Find where the given text appears and provide that cell's center as [x, y] coordinate. 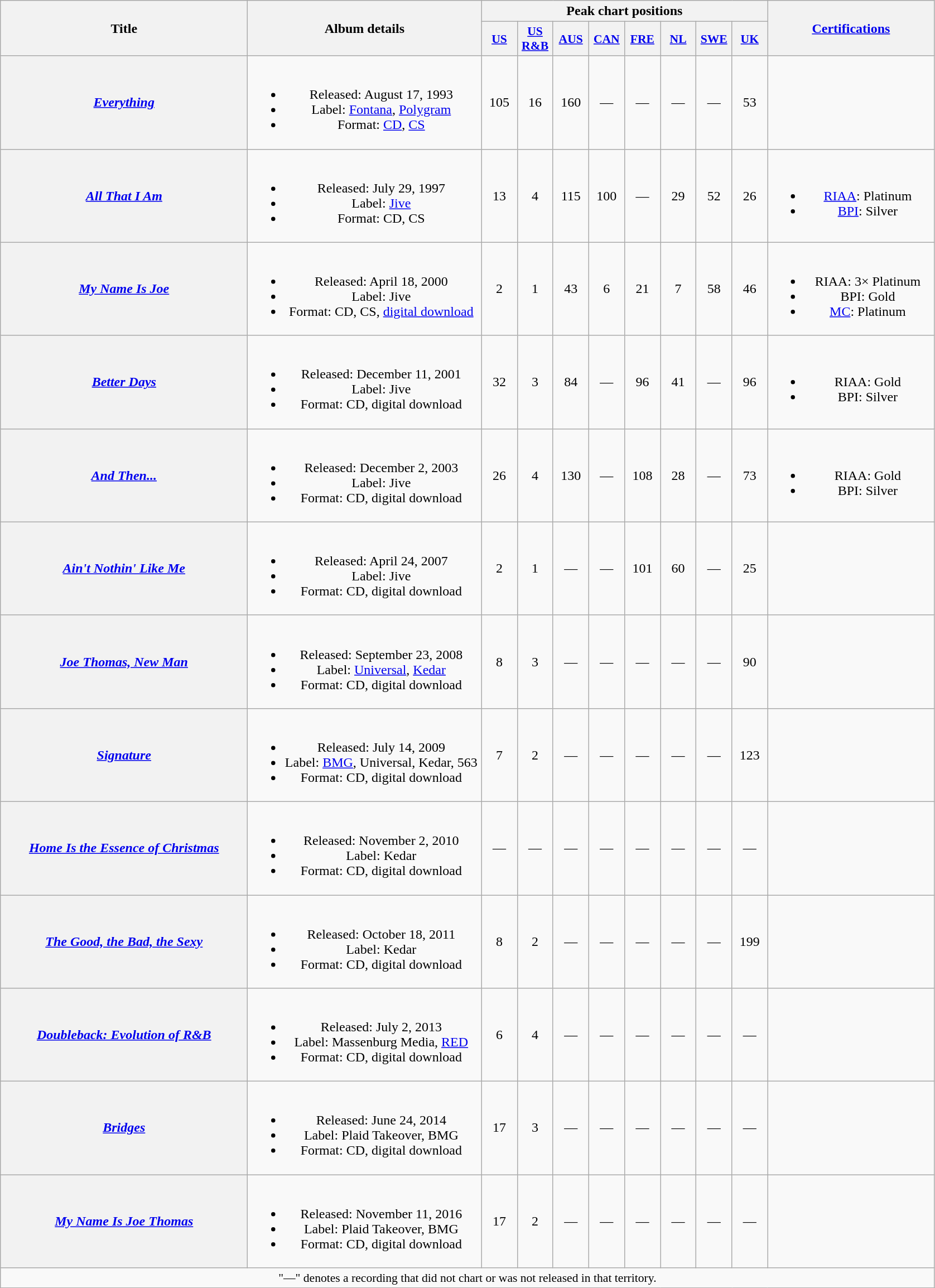
My Name Is Joe Thomas [124, 1221]
Released: April 18, 2000Label: JiveFormat: CD, CS, digital download [365, 289]
"—" denotes a recording that did not chart or was not released in that territory. [467, 1278]
29 [678, 195]
AUS [571, 39]
60 [678, 568]
My Name Is Joe [124, 289]
FRE [642, 39]
UK [750, 39]
USR&B [535, 39]
130 [571, 475]
84 [571, 382]
Joe Thomas, New Man [124, 662]
100 [606, 195]
160 [571, 103]
RIAA: PlatinumBPI: Silver [851, 195]
Peak chart positions [625, 11]
Title [124, 28]
16 [535, 103]
SWE [714, 39]
RIAA: 3× PlatinumBPI: GoldMC: Platinum [851, 289]
108 [642, 475]
Released: April 24, 2007Label: JiveFormat: CD, digital download [365, 568]
Certifications [851, 28]
52 [714, 195]
Released: December 2, 2003Label: JiveFormat: CD, digital download [365, 475]
Released: June 24, 2014Label: Plaid Takeover, BMGFormat: CD, digital download [365, 1128]
58 [714, 289]
Doubleback: Evolution of R&B [124, 1035]
Released: July 14, 2009Label: BMG, Universal, Kedar, 563Format: CD, digital download [365, 754]
Released: November 11, 2016Label: Plaid Takeover, BMGFormat: CD, digital download [365, 1221]
41 [678, 382]
73 [750, 475]
Album details [365, 28]
43 [571, 289]
Ain't Nothin' Like Me [124, 568]
Released: August 17, 1993Label: Fontana, PolygramFormat: CD, CS [365, 103]
The Good, the Bad, the Sexy [124, 942]
25 [750, 568]
Released: July 29, 1997Label: JiveFormat: CD, CS [365, 195]
101 [642, 568]
53 [750, 103]
105 [499, 103]
Signature [124, 754]
NL [678, 39]
All That I Am [124, 195]
Everything [124, 103]
199 [750, 942]
Bridges [124, 1128]
46 [750, 289]
US [499, 39]
Released: November 2, 2010Label: KedarFormat: CD, digital download [365, 848]
CAN [606, 39]
Released: July 2, 2013Label: Massenburg Media, REDFormat: CD, digital download [365, 1035]
And Then... [124, 475]
Released: September 23, 2008Label: Universal, KedarFormat: CD, digital download [365, 662]
115 [571, 195]
13 [499, 195]
32 [499, 382]
21 [642, 289]
123 [750, 754]
Released: October 18, 2011Label: KedarFormat: CD, digital download [365, 942]
Home Is the Essence of Christmas [124, 848]
90 [750, 662]
Released: December 11, 2001Label: JiveFormat: CD, digital download [365, 382]
28 [678, 475]
Better Days [124, 382]
